Scan for the cell matching the given text and deliver its [x, y] coordinate at center. 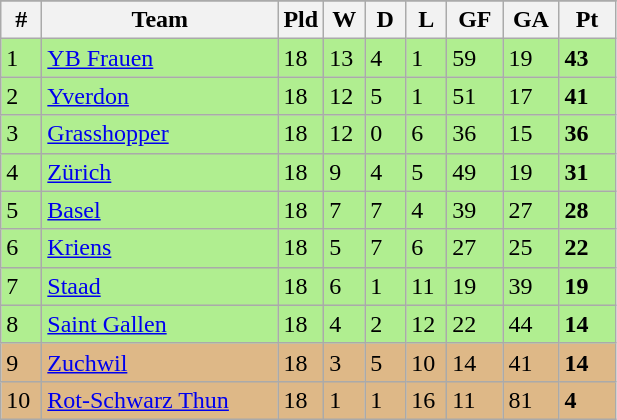
Pld [301, 20]
43 [587, 58]
25 [531, 248]
31 [587, 172]
GF [475, 20]
51 [475, 96]
Basel [160, 210]
Kriens [160, 248]
GA [531, 20]
16 [426, 400]
Pt [587, 20]
Zuchwil [160, 362]
Staad [160, 286]
Grasshopper [160, 134]
81 [531, 400]
44 [531, 324]
13 [344, 58]
W [344, 20]
17 [531, 96]
Yverdon [160, 96]
YB Frauen [160, 58]
49 [475, 172]
28 [587, 210]
# [22, 20]
L [426, 20]
Zürich [160, 172]
59 [475, 58]
Team [160, 20]
8 [22, 324]
Saint Gallen [160, 324]
D [386, 20]
Rot-Schwarz Thun [160, 400]
15 [531, 134]
0 [386, 134]
